Detect which cell encompasses the target text, then output its [X, Y] center coordinate. 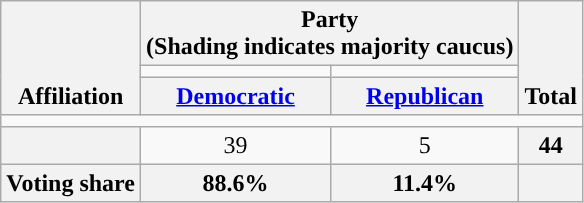
39 [236, 145]
Affiliation [71, 58]
Party (Shading indicates majority caucus) [330, 34]
88.6% [236, 183]
11.4% [425, 183]
Total [551, 58]
Republican [425, 96]
Democratic [236, 96]
5 [425, 145]
44 [551, 145]
Voting share [71, 183]
